For the text-containing cell, return its midpoint in [x, y] coordinate format. 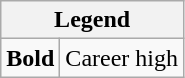
Career high [122, 58]
Bold [30, 58]
Legend [92, 20]
